From the cell containing the given text, extract its center point as [X, Y] coordinate. 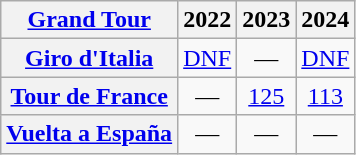
Vuelta a España [90, 134]
Tour de France [90, 96]
2022 [208, 20]
2023 [266, 20]
2024 [326, 20]
Giro d'Italia [90, 58]
125 [266, 96]
113 [326, 96]
Grand Tour [90, 20]
